Return the [x, y] coordinate for the center point of the cell that contains the specified text.  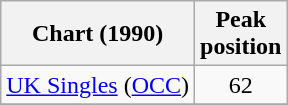
Chart (1990) [98, 34]
UK Singles (OCC) [98, 85]
Peakposition [241, 34]
62 [241, 85]
